For the text-containing cell, return its midpoint in (x, y) coordinate format. 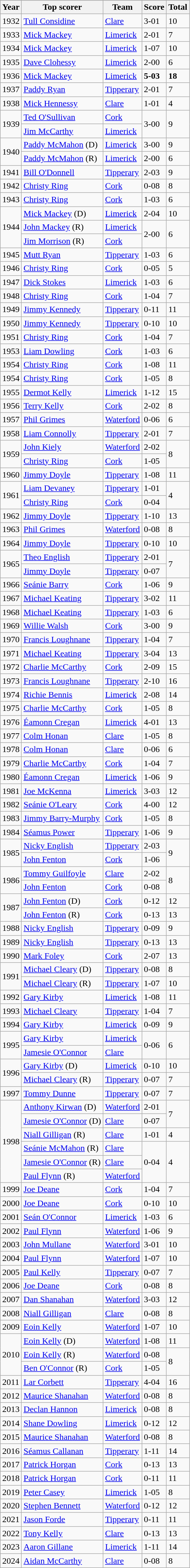
1979 (11, 763)
1992 (11, 997)
1984 (11, 832)
2002 (11, 1231)
Tony Kelly (62, 1533)
Dermot Kelly (62, 392)
1987 (11, 908)
Eoin Kelly (D) (62, 1341)
Eoin Kelly (R) (62, 1355)
1998 (11, 1141)
1999 (11, 1189)
2005 (11, 1272)
Tommy Guilfoyle (62, 873)
Team (123, 7)
Stephen Bennett (62, 1506)
1949 (11, 310)
1975 (11, 708)
1964 (11, 543)
Séamus Power (62, 832)
1932 (11, 21)
Jamesie O'Connor (D) (62, 1121)
Liam Dowling (62, 351)
2015 (11, 1437)
John Fenton (D) (62, 901)
1986 (11, 880)
1958 (11, 433)
Total (178, 7)
Dan Shanahan (62, 1300)
Paul Kelly (62, 1272)
Dick Stokes (62, 282)
Niall Gilligan (R) (62, 1135)
2007 (11, 1300)
1968 (11, 612)
Seánie O'Leary (62, 804)
1963 (11, 530)
1938 (11, 103)
1993 (11, 1011)
0-05 (154, 268)
2019 (11, 1492)
Theo English (62, 557)
1970 (11, 640)
Bill O'Donnell (62, 172)
1940 (11, 151)
1946 (11, 268)
Tull Considine (62, 21)
1980 (11, 777)
1933 (11, 35)
Jamesie O'Connor (R) (62, 1162)
5 (178, 268)
2-04 (154, 213)
1971 (11, 653)
Mick Hennessy (62, 103)
1948 (11, 296)
Mutt Ryan (62, 255)
Score (154, 7)
Mick Mackey (D) (62, 213)
Ben O'Connor (R) (62, 1368)
Liam Connolly (62, 433)
Michael Cleary (62, 1011)
1-12 (154, 392)
1973 (11, 681)
1944 (11, 227)
2009 (11, 1327)
2-08 (154, 695)
Joe McKenna (62, 791)
2003 (11, 1244)
Lar Corbett (62, 1382)
2012 (11, 1396)
1991 (11, 976)
2010 (11, 1355)
1990 (11, 956)
1967 (11, 598)
4-00 (154, 804)
1950 (11, 323)
1978 (11, 750)
1947 (11, 282)
2021 (11, 1520)
Michael Cleary (D) (62, 969)
2016 (11, 1451)
Richie Bennis (62, 695)
1957 (11, 420)
1974 (11, 695)
4-04 (154, 1382)
1994 (11, 1024)
1995 (11, 1045)
2001 (11, 1217)
1959 (11, 454)
2017 (11, 1464)
Seánie McMahon (R) (62, 1148)
Jimmy Barry-Murphy (62, 818)
Jim McCarthy (62, 131)
2014 (11, 1423)
John Mackey (R) (62, 227)
Shane Dowling (62, 1423)
1937 (11, 90)
Liam Devaney (62, 488)
Ted O'Sullivan (62, 117)
2023 (11, 1547)
2013 (11, 1409)
1961 (11, 495)
2011 (11, 1382)
John Mullane (62, 1244)
Paddy McMahon (D) (62, 144)
1942 (11, 186)
1945 (11, 255)
Tommy Dunne (62, 1093)
Mark Foley (62, 956)
1939 (11, 124)
Aidan McCarthy (62, 1561)
4-01 (154, 722)
1981 (11, 791)
Eoin Kelly (62, 1327)
1955 (11, 392)
1951 (11, 337)
1996 (11, 1073)
Jamesie O'Connor (62, 1052)
2022 (11, 1533)
Gary Kirby (D) (62, 1066)
Jason Forde (62, 1520)
Peter Casey (62, 1492)
1982 (11, 804)
2024 (11, 1561)
2018 (11, 1478)
5-03 (154, 76)
Seánie Barry (62, 584)
Dave Clohessy (62, 62)
2004 (11, 1258)
Aaron Gillane (62, 1547)
Anthony Kirwan (D) (62, 1107)
John Fenton (R) (62, 915)
1976 (11, 722)
2006 (11, 1286)
2-10 (154, 681)
Declan Hannon (62, 1409)
1956 (11, 406)
1972 (11, 667)
Top scorer (62, 7)
Jim Morrison (R) (62, 241)
Year (11, 7)
1936 (11, 76)
1953 (11, 351)
Paddy Ryan (62, 90)
1985 (11, 853)
1966 (11, 584)
1935 (11, 62)
2-09 (154, 667)
1-10 (154, 516)
1962 (11, 516)
Willie Walsh (62, 626)
1989 (11, 942)
3-02 (154, 598)
2-07 (154, 956)
1969 (11, 626)
2000 (11, 1203)
Paddy McMahon (R) (62, 158)
1977 (11, 736)
Paul Flynn (R) (62, 1176)
1943 (11, 200)
1997 (11, 1093)
2020 (11, 1506)
1965 (11, 564)
Niall Gilligan (62, 1313)
2008 (11, 1313)
1934 (11, 48)
Terry Kelly (62, 406)
Séamus Callanan (62, 1451)
John Kiely (62, 447)
Seán O'Connor (62, 1217)
1988 (11, 928)
18 (178, 76)
3-04 (154, 653)
1983 (11, 818)
1960 (11, 475)
1941 (11, 172)
